Pinpoint the cell where the given text exists, returning its (X, Y) midpoint coordinate. 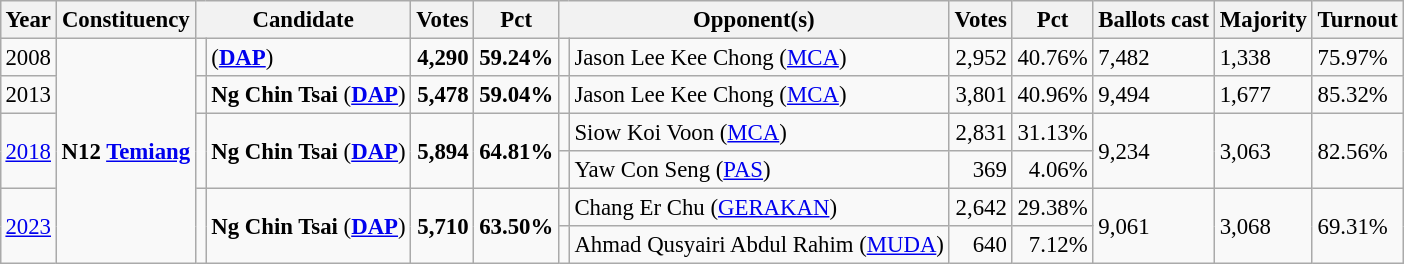
Yaw Con Seng (PAS) (759, 170)
9,061 (1154, 226)
2008 (28, 57)
40.76% (1052, 57)
1,677 (1263, 95)
Chang Er Chu (GERAKAN) (759, 208)
75.97% (1358, 57)
2,831 (980, 133)
1,338 (1263, 57)
5,894 (442, 152)
7,482 (1154, 57)
59.24% (516, 57)
2023 (28, 226)
369 (980, 170)
85.32% (1358, 95)
2,952 (980, 57)
5,710 (442, 226)
(DAP) (308, 57)
5,478 (442, 95)
Ballots cast (1154, 20)
2018 (28, 152)
N12 Temiang (126, 151)
64.81% (516, 152)
9,494 (1154, 95)
3,068 (1263, 226)
3,063 (1263, 152)
Year (28, 20)
29.38% (1052, 208)
Candidate (303, 20)
Siow Koi Voon (MCA) (759, 133)
9,234 (1154, 152)
69.31% (1358, 226)
4,290 (442, 57)
Opponent(s) (754, 20)
Majority (1263, 20)
40.96% (1052, 95)
82.56% (1358, 152)
Turnout (1358, 20)
2,642 (980, 208)
7.12% (1052, 245)
31.13% (1052, 133)
2013 (28, 95)
Ahmad Qusyairi Abdul Rahim (MUDA) (759, 245)
63.50% (516, 226)
Constituency (126, 20)
640 (980, 245)
3,801 (980, 95)
59.04% (516, 95)
4.06% (1052, 170)
